Identify which cell holds the provided text, then report its (X, Y) central coordinate. 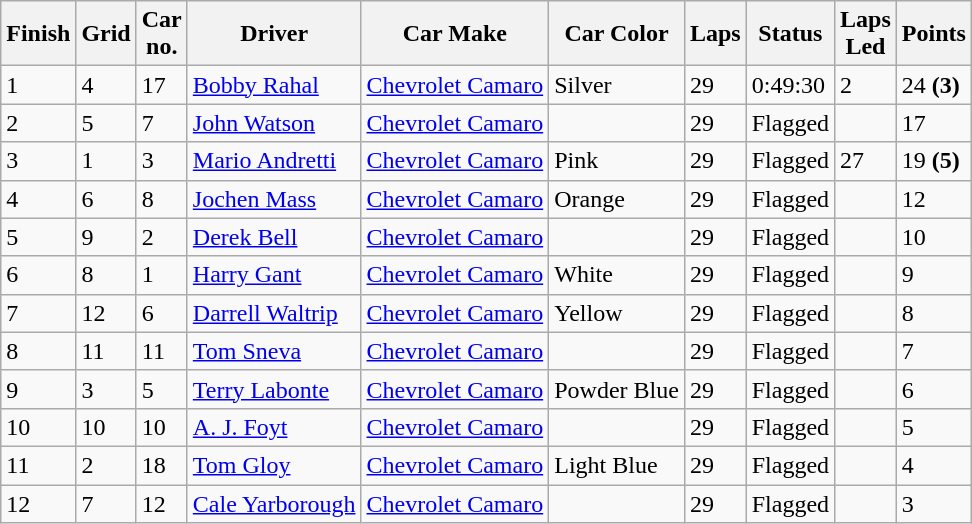
24 (3) (934, 85)
Pink (617, 161)
White (617, 275)
Darrell Waltrip (274, 313)
Derek Bell (274, 237)
Carno. (162, 34)
Mario Andretti (274, 161)
Laps (715, 34)
18 (162, 465)
Orange (617, 199)
Driver (274, 34)
0:49:30 (790, 85)
A. J. Foyt (274, 427)
Grid (106, 34)
Light Blue (617, 465)
19 (5) (934, 161)
Car Make (455, 34)
Terry Labonte (274, 389)
Bobby Rahal (274, 85)
Silver (617, 85)
John Watson (274, 123)
Powder Blue (617, 389)
27 (866, 161)
Tom Sneva (274, 351)
Yellow (617, 313)
Harry Gant (274, 275)
Status (790, 34)
LapsLed (866, 34)
Jochen Mass (274, 199)
Tom Gloy (274, 465)
Cale Yarborough (274, 503)
Car Color (617, 34)
Finish (38, 34)
Points (934, 34)
